Detect which cell encompasses the target text, then output its [X, Y] center coordinate. 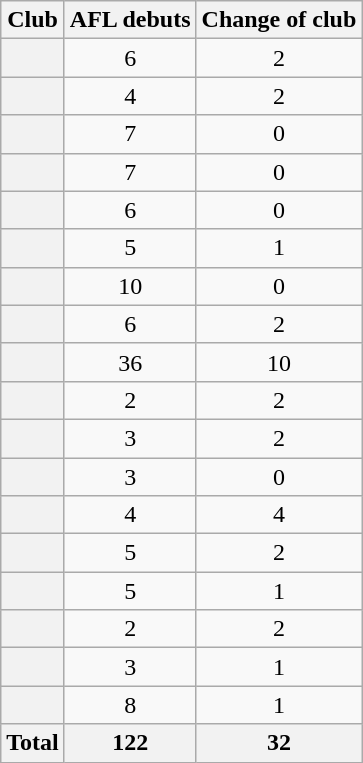
36 [130, 362]
Total [33, 743]
AFL debuts [130, 20]
Change of club [279, 20]
122 [130, 743]
32 [279, 743]
8 [130, 705]
Club [33, 20]
